Locate the cell with the specified text and output its (x, y) center coordinate. 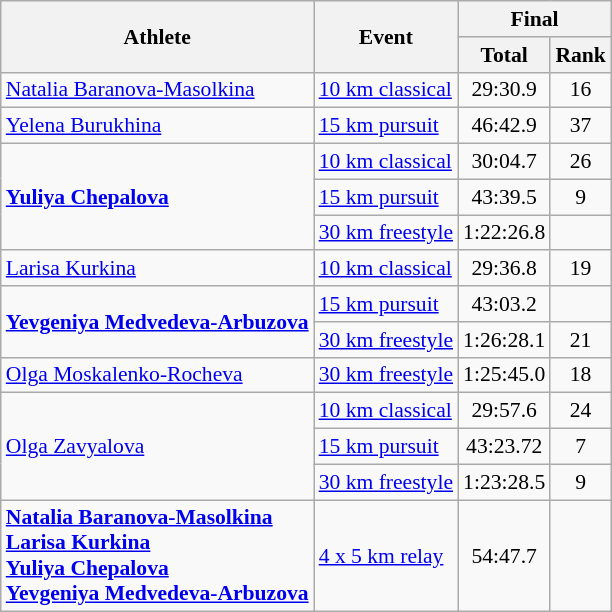
37 (580, 126)
Rank (580, 55)
Total (504, 55)
19 (580, 269)
21 (580, 340)
Larisa Kurkina (158, 269)
46:42.9 (504, 126)
Olga Moskalenko-Rocheva (158, 375)
29:30.9 (504, 90)
26 (580, 162)
18 (580, 375)
Event (386, 36)
1:26:28.1 (504, 340)
1:23:28.5 (504, 482)
Athlete (158, 36)
43:39.5 (504, 197)
43:23.72 (504, 447)
24 (580, 411)
Yelena Burukhina (158, 126)
Natalia Baranova-MasolkinaLarisa KurkinaYuliya ChepalovaYevgeniya Medvedeva-Arbuzova (158, 556)
54:47.7 (504, 556)
Yuliya Chepalova (158, 198)
7 (580, 447)
29:57.6 (504, 411)
43:03.2 (504, 304)
29:36.8 (504, 269)
Yevgeniya Medvedeva-Arbuzova (158, 322)
1:22:26.8 (504, 233)
Olga Zavyalova (158, 446)
30:04.7 (504, 162)
Final (534, 19)
4 x 5 km relay (386, 556)
1:25:45.0 (504, 375)
Natalia Baranova-Masolkina (158, 90)
16 (580, 90)
